Output the [x, y] coordinate of the center of the cell containing the given text.  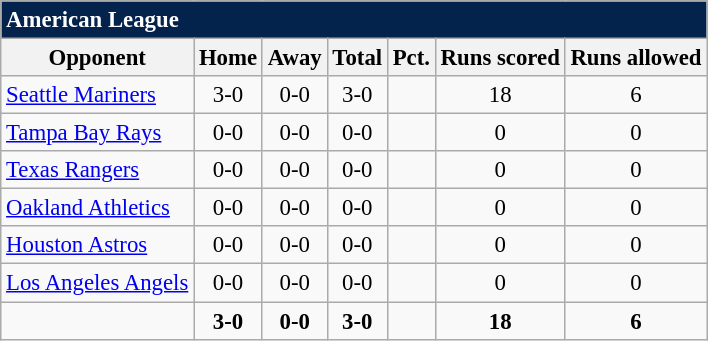
American League [354, 20]
Runs allowed [636, 58]
Oakland Athletics [98, 208]
Pct. [411, 58]
Away [294, 58]
Seattle Mariners [98, 95]
Home [228, 58]
Texas Rangers [98, 170]
Houston Astros [98, 245]
Opponent [98, 58]
Los Angeles Angels [98, 283]
Total [357, 58]
Runs scored [500, 58]
Tampa Bay Rays [98, 133]
